Find where the given text appears and provide that cell's center as [x, y] coordinate. 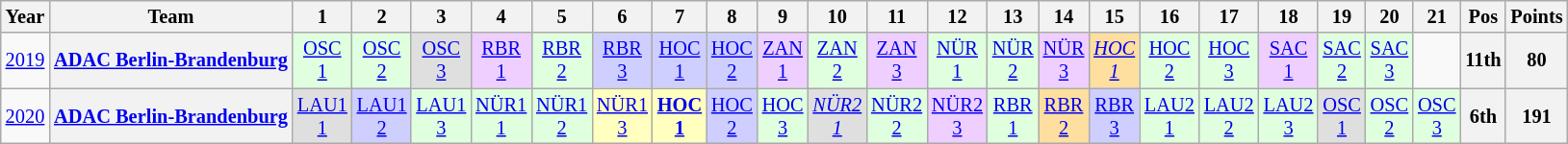
3 [441, 16]
LAU13 [441, 116]
Year [25, 16]
4 [501, 16]
20 [1390, 16]
6th [1482, 116]
11 [897, 16]
SAC1 [1289, 60]
21 [1436, 16]
6 [622, 16]
14 [1065, 16]
5 [562, 16]
NÜR23 [957, 116]
11th [1482, 60]
18 [1289, 16]
SAC2 [1342, 60]
80 [1536, 60]
16 [1170, 16]
LAU21 [1170, 116]
LAU23 [1289, 116]
NÜR13 [622, 116]
NÜR22 [897, 116]
9 [784, 16]
NÜR3 [1065, 60]
NÜR12 [562, 116]
NÜR11 [501, 116]
15 [1115, 16]
12 [957, 16]
1 [322, 16]
SAC3 [1390, 60]
NÜR2 [1013, 60]
Team [171, 16]
Points [1536, 16]
2020 [25, 116]
2019 [25, 60]
2 [382, 16]
7 [680, 16]
ZAN2 [837, 60]
10 [837, 16]
19 [1342, 16]
NÜR1 [957, 60]
NÜR21 [837, 116]
LAU11 [322, 116]
191 [1536, 116]
8 [732, 16]
LAU12 [382, 116]
ZAN3 [897, 60]
LAU22 [1229, 116]
17 [1229, 16]
Pos [1482, 16]
13 [1013, 16]
ZAN1 [784, 60]
